Identify which cell holds the provided text, then report its [x, y] central coordinate. 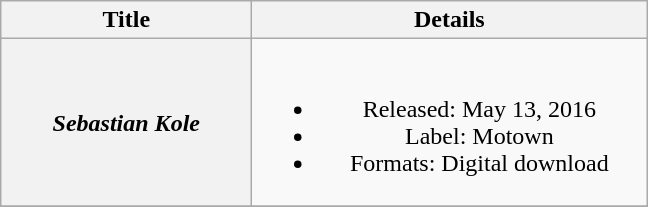
Released: May 13, 2016Label: MotownFormats: Digital download [450, 122]
Sebastian Kole [126, 122]
Title [126, 20]
Details [450, 20]
